Provide the [X, Y] coordinate of the cell's center where the given text is located.  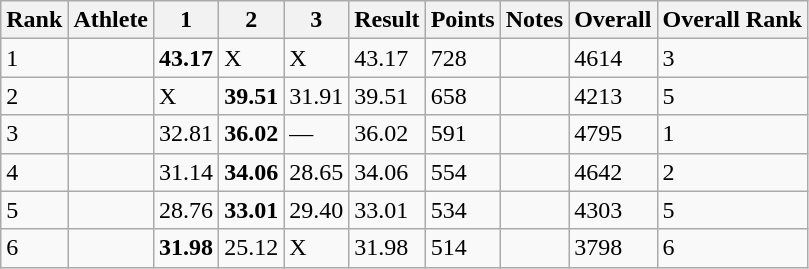
658 [462, 96]
514 [462, 248]
554 [462, 172]
3798 [613, 248]
29.40 [316, 210]
Result [387, 20]
25.12 [252, 248]
Overall Rank [732, 20]
31.14 [186, 172]
Notes [534, 20]
534 [462, 210]
591 [462, 134]
Rank [34, 20]
— [316, 134]
32.81 [186, 134]
4642 [613, 172]
28.65 [316, 172]
Athlete [111, 20]
728 [462, 58]
4213 [613, 96]
4 [34, 172]
31.91 [316, 96]
Overall [613, 20]
28.76 [186, 210]
4614 [613, 58]
4303 [613, 210]
4795 [613, 134]
Points [462, 20]
